Detect which cell encompasses the target text, then output its [X, Y] center coordinate. 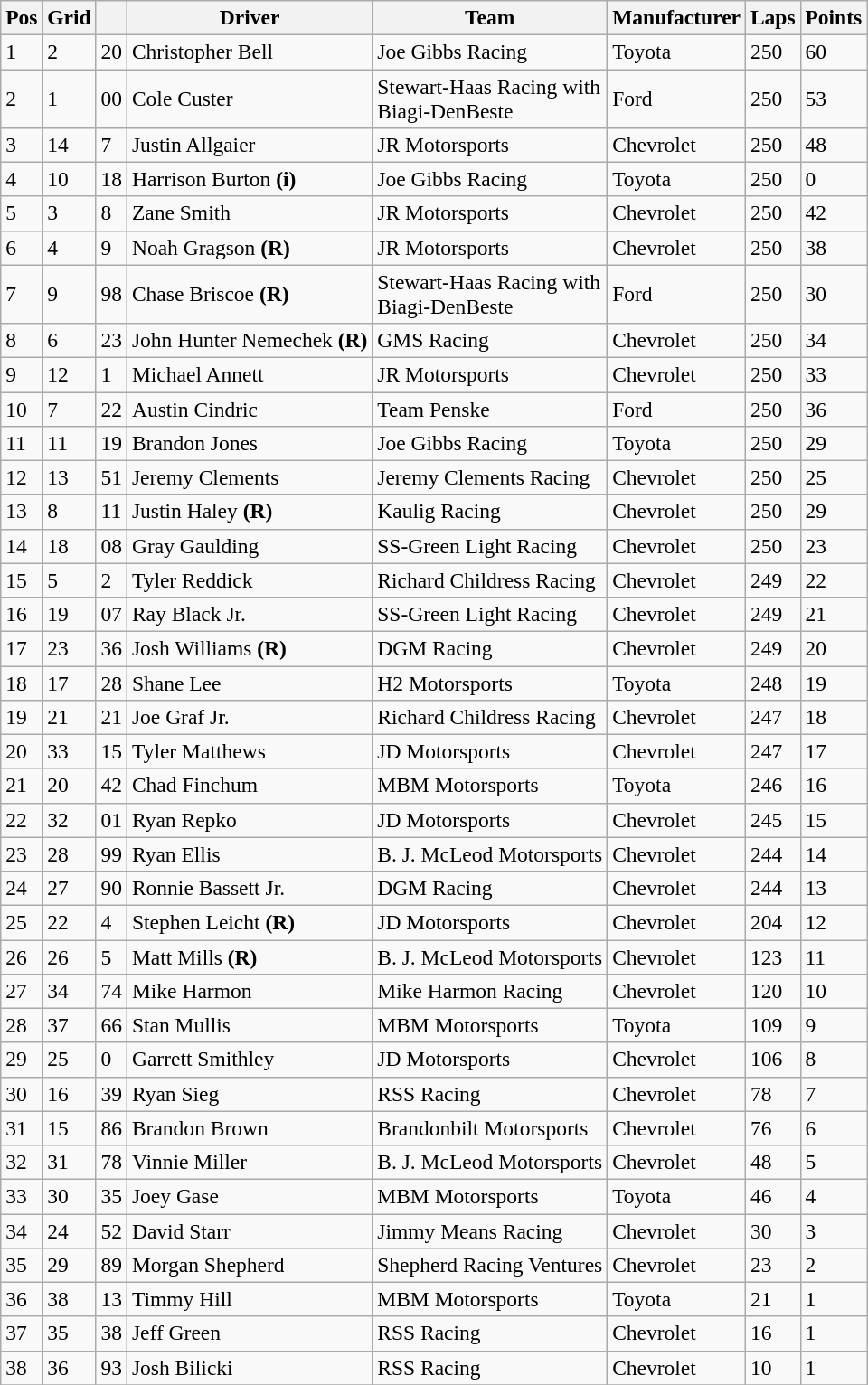
Tyler Reddick [250, 580]
86 [111, 1128]
07 [111, 614]
52 [111, 1230]
Josh Williams (R) [250, 648]
John Hunter Nemechek (R) [250, 340]
GMS Racing [490, 340]
Jeremy Clements Racing [490, 477]
Jimmy Means Racing [490, 1230]
Garrett Smithley [250, 1060]
246 [772, 786]
Joey Gase [250, 1196]
Joe Graf Jr. [250, 717]
Ryan Sieg [250, 1094]
Ray Black Jr. [250, 614]
98 [111, 295]
51 [111, 477]
Ryan Repko [250, 820]
Noah Gragson (R) [250, 248]
106 [772, 1060]
H2 Motorsports [490, 683]
Zane Smith [250, 213]
90 [111, 888]
245 [772, 820]
Austin Cindric [250, 409]
Driver [250, 17]
109 [772, 1025]
Points [834, 17]
Josh Bilicki [250, 1368]
60 [834, 52]
248 [772, 683]
Jeff Green [250, 1333]
00 [111, 98]
Grid [69, 17]
Laps [772, 17]
Harrison Burton (i) [250, 179]
Shane Lee [250, 683]
Team Penske [490, 409]
53 [834, 98]
89 [111, 1265]
Team [490, 17]
David Starr [250, 1230]
Tyler Matthews [250, 751]
99 [111, 854]
39 [111, 1094]
Pos [22, 17]
Mike Harmon Racing [490, 991]
Mike Harmon [250, 991]
Ronnie Bassett Jr. [250, 888]
Timmy Hill [250, 1299]
Morgan Shepherd [250, 1265]
Stephen Leicht (R) [250, 922]
Gray Gaulding [250, 546]
Matt Mills (R) [250, 956]
76 [772, 1128]
Jeremy Clements [250, 477]
Shepherd Racing Ventures [490, 1265]
93 [111, 1368]
Brandon Brown [250, 1128]
Justin Allgaier [250, 145]
Ryan Ellis [250, 854]
08 [111, 546]
66 [111, 1025]
Chase Briscoe (R) [250, 295]
204 [772, 922]
74 [111, 991]
01 [111, 820]
Cole Custer [250, 98]
Justin Haley (R) [250, 512]
46 [772, 1196]
Stan Mullis [250, 1025]
Kaulig Racing [490, 512]
Christopher Bell [250, 52]
120 [772, 991]
Brandon Jones [250, 443]
Chad Finchum [250, 786]
Manufacturer [676, 17]
123 [772, 956]
Vinnie Miller [250, 1162]
Brandonbilt Motorsports [490, 1128]
Michael Annett [250, 374]
